From the cell containing the given text, extract its center point as [X, Y] coordinate. 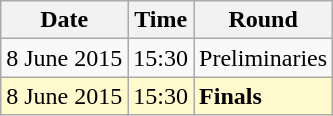
Date [64, 20]
Preliminaries [264, 58]
Finals [264, 96]
Round [264, 20]
Time [161, 20]
